Extract the [x, y] coordinate from the center of the cell holding the provided text.  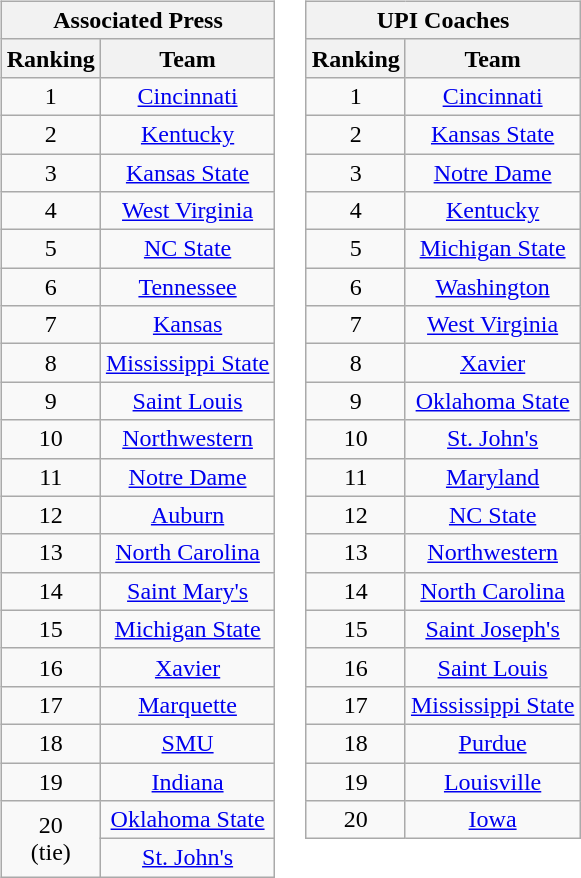
Kansas [187, 325]
Washington [492, 287]
Louisville [492, 781]
UPI Coaches [443, 20]
Marquette [187, 705]
Auburn [187, 515]
20(tie) [50, 839]
20 [356, 820]
Indiana [187, 781]
Saint Joseph's [492, 629]
SMU [187, 743]
Associated Press [138, 20]
Saint Mary's [187, 591]
Iowa [492, 820]
Purdue [492, 743]
Tennessee [187, 287]
Maryland [492, 477]
